For the text-containing cell, return its midpoint in [X, Y] coordinate format. 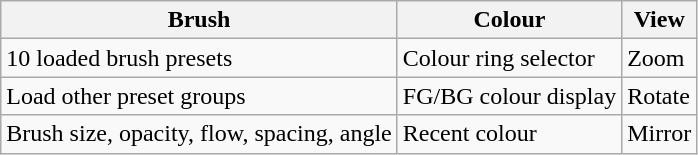
Zoom [660, 58]
10 loaded brush presets [200, 58]
Colour [509, 20]
Brush size, opacity, flow, spacing, angle [200, 134]
Load other preset groups [200, 96]
Brush [200, 20]
Rotate [660, 96]
FG/BG colour display [509, 96]
Recent colour [509, 134]
View [660, 20]
Colour ring selector [509, 58]
Mirror [660, 134]
